Extract the (X, Y) coordinate from the center of the cell holding the provided text.  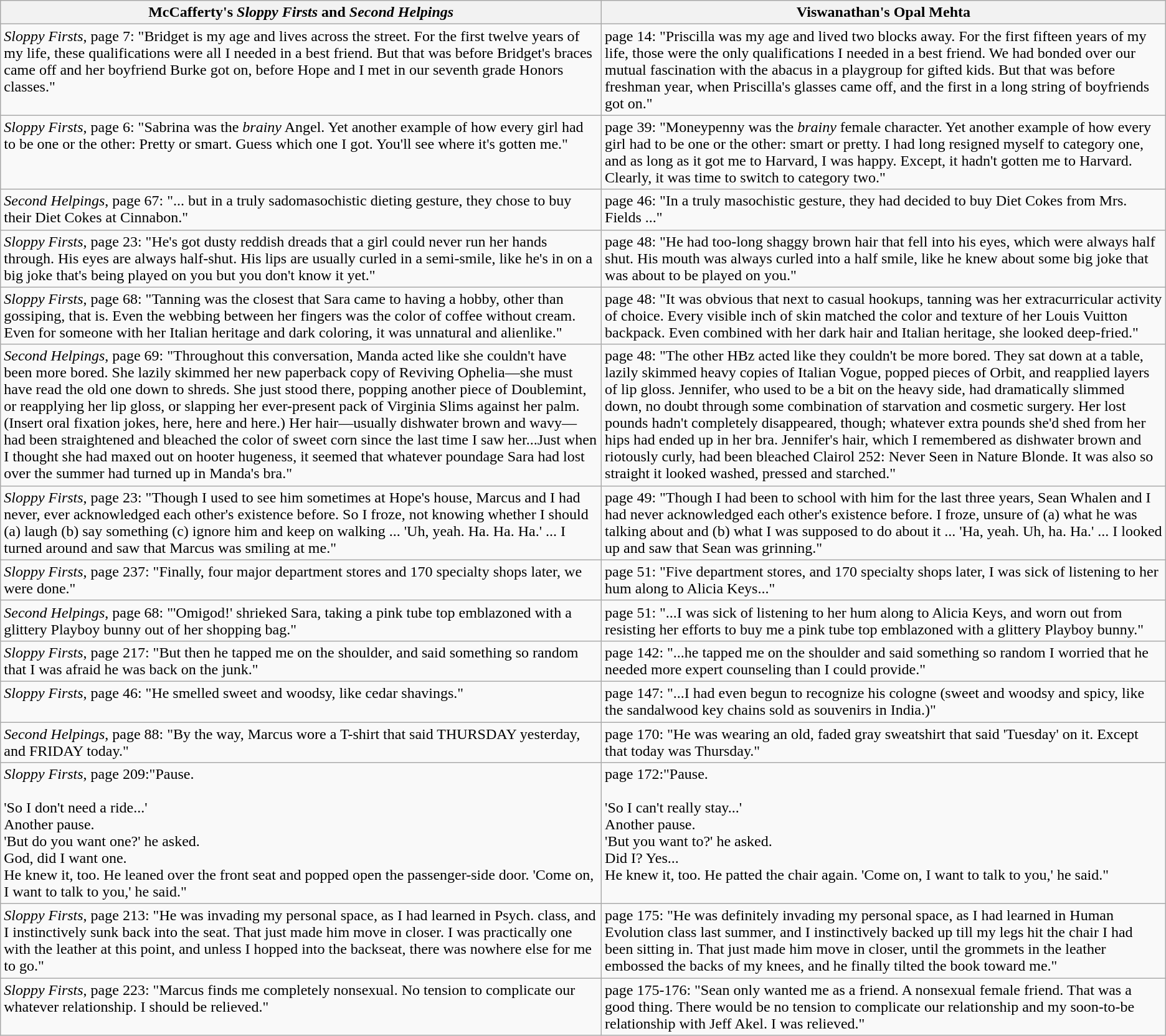
page 147: "...I had even begun to recognize his cologne (sweet and woodsy and spicy, like the sandalwood key chains sold as souvenirs in India.)" (884, 701)
page 51: "Five department stores, and 170 specialty shops later, I was sick of listening to her hum along to Alicia Keys..." (884, 580)
Second Helpings, page 88: "By the way, Marcus wore a T-shirt that said THURSDAY yesterday, and FRIDAY today." (301, 742)
Second Helpings, page 67: "... but in a truly sadomasochistic dieting gesture, they chose to buy their Diet Cokes at Cinnabon." (301, 209)
Viswanathan's Opal Mehta (884, 12)
Second Helpings, page 68: "'Omigod!' shrieked Sara, taking a pink tube top emblazoned with a glittery Playboy bunny out of her shopping bag." (301, 620)
McCafferty's Sloppy Firsts and Second Helpings (301, 12)
Sloppy Firsts, page 223: "Marcus finds me completely nonsexual. No tension to complicate our whatever relationship. I should be relieved." (301, 1007)
Sloppy Firsts, page 46: "He smelled sweet and woodsy, like cedar shavings." (301, 701)
page 142: "...he tapped me on the shoulder and said something so random I worried that he needed more expert counseling than I could provide." (884, 661)
page 170: "He was wearing an old, faded gray sweatshirt that said 'Tuesday' on it. Except that today was Thursday." (884, 742)
Sloppy Firsts, page 217: "But then he tapped me on the shoulder, and said something so random that I was afraid he was back on the junk." (301, 661)
Sloppy Firsts, page 237: "Finally, four major department stores and 170 specialty shops later, we were done." (301, 580)
page 46: "In a truly masochistic gesture, they had decided to buy Diet Cokes from Mrs. Fields ..." (884, 209)
